Search for the cell housing the specified text and yield its [X, Y] center coordinate. 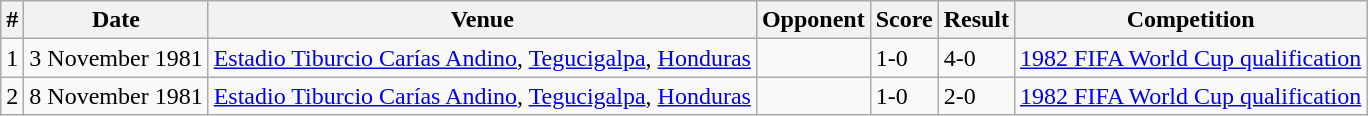
8 November 1981 [116, 96]
Opponent [813, 20]
2-0 [976, 96]
Competition [1191, 20]
3 November 1981 [116, 58]
Date [116, 20]
Venue [482, 20]
4-0 [976, 58]
# [12, 20]
2 [12, 96]
1 [12, 58]
Result [976, 20]
Score [904, 20]
